Find where the given text appears and provide that cell's center as (x, y) coordinate. 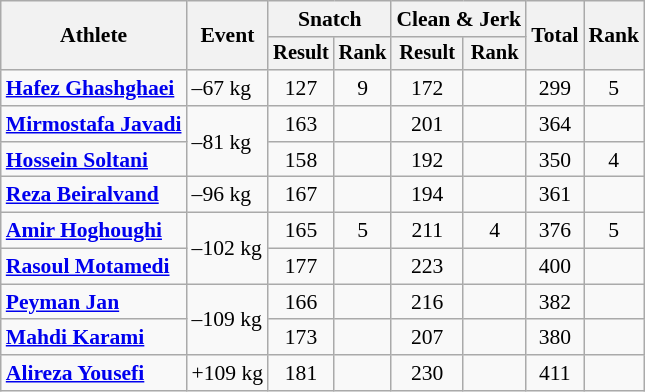
411 (554, 373)
Total (554, 36)
–67 kg (228, 88)
382 (554, 302)
299 (554, 88)
216 (427, 302)
181 (301, 373)
Snatch (330, 19)
361 (554, 195)
Alireza Yousefi (94, 373)
166 (301, 302)
350 (554, 160)
Athlete (94, 36)
380 (554, 338)
173 (301, 338)
–109 kg (228, 320)
167 (301, 195)
Peyman Jan (94, 302)
400 (554, 267)
Hossein Soltani (94, 160)
376 (554, 231)
Mirmostafa Javadi (94, 124)
Amir Hoghoughi (94, 231)
165 (301, 231)
127 (301, 88)
Mahdi Karami (94, 338)
–96 kg (228, 195)
Rasoul Motamedi (94, 267)
158 (301, 160)
Clean & Jerk (458, 19)
–102 kg (228, 248)
207 (427, 338)
172 (427, 88)
223 (427, 267)
192 (427, 160)
194 (427, 195)
Hafez Ghashghaei (94, 88)
201 (427, 124)
163 (301, 124)
Reza Beiralvand (94, 195)
–81 kg (228, 142)
211 (427, 231)
+109 kg (228, 373)
Event (228, 36)
177 (301, 267)
364 (554, 124)
9 (363, 88)
230 (427, 373)
